Identify which cell holds the provided text, then report its [x, y] central coordinate. 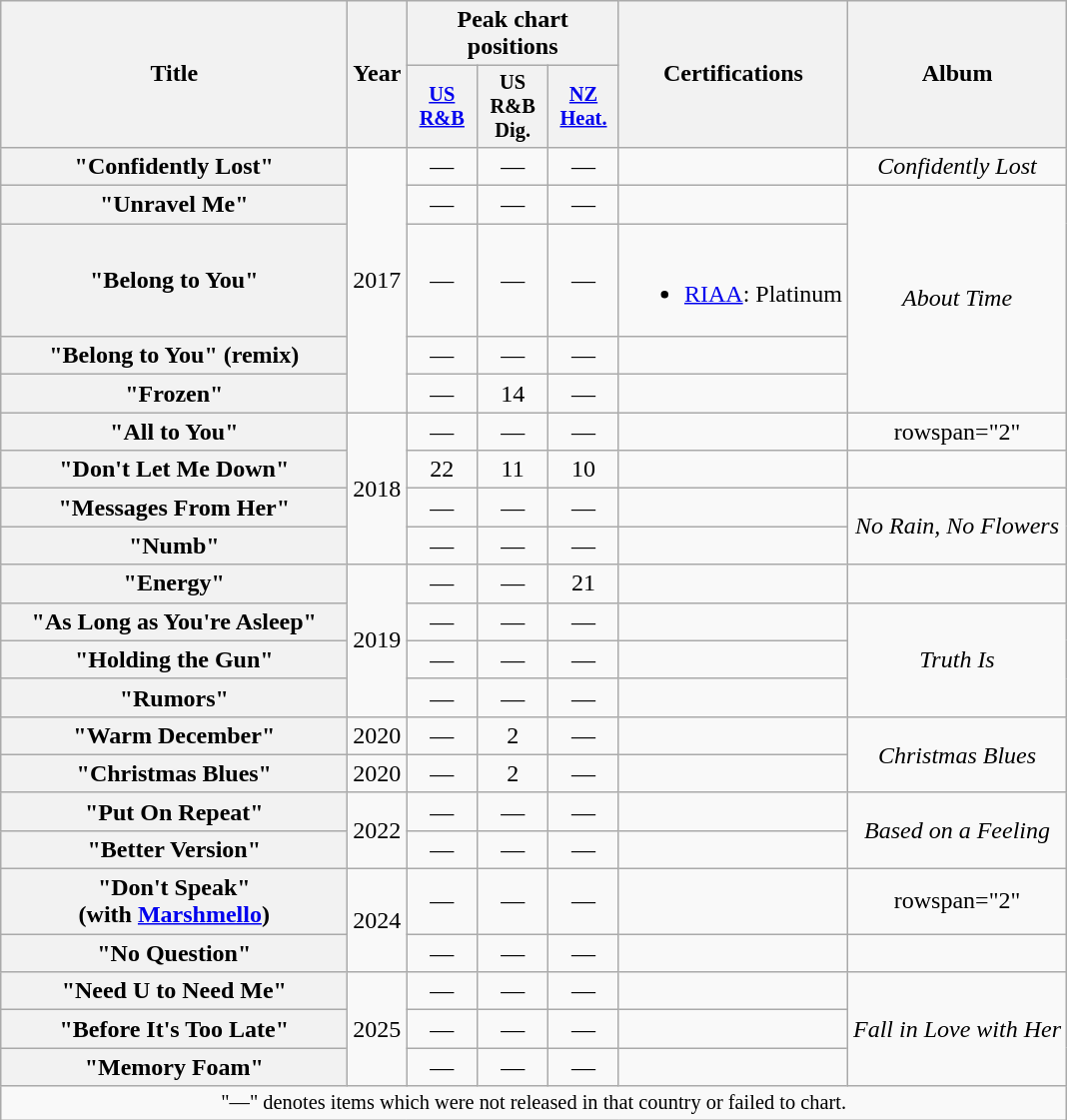
"Memory Foam" [174, 1067]
"Unravel Me" [174, 205]
"Belong to You" (remix) [174, 356]
Certifications [733, 74]
Truth Is [957, 659]
"—" denotes items which were not released in that country or failed to chart. [533, 1103]
About Time [957, 300]
Confidently Lost [957, 166]
"Warm December" [174, 735]
Fall in Love with Her [957, 1029]
"Holding the Gun" [174, 659]
"Messages From Her" [174, 508]
"Frozen" [174, 394]
"Put On Repeat" [174, 811]
"Better Version" [174, 849]
NZHeat. [583, 107]
"Don't Let Me Down" [174, 470]
2019 [378, 640]
No Rain, No Flowers [957, 527]
11 [514, 470]
"Energy" [174, 583]
"No Question" [174, 953]
Peak chart positions [514, 34]
"Numb" [174, 546]
"All to You" [174, 432]
"Need U to Need Me" [174, 991]
"Don't Speak"(with Marshmello) [174, 901]
Title [174, 74]
2018 [378, 489]
Christmas Blues [957, 754]
14 [514, 394]
"Before It's Too Late" [174, 1029]
21 [583, 583]
22 [442, 470]
2025 [378, 1029]
"Rumors" [174, 697]
"Belong to You" [174, 280]
"Confidently Lost" [174, 166]
2017 [378, 280]
10 [583, 470]
RIAA: Platinum [733, 280]
2022 [378, 830]
Based on a Feeling [957, 830]
Year [378, 74]
USR&B [442, 107]
2024 [378, 921]
"As Long as You're Asleep" [174, 621]
USR&BDig. [514, 107]
"Christmas Blues" [174, 773]
Album [957, 74]
